Provide the (X, Y) coordinate of the cell's center where the given text is located.  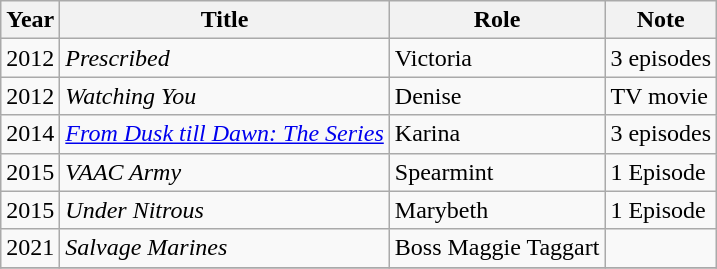
Victoria (497, 58)
Marybeth (497, 210)
TV movie (661, 96)
Salvage Marines (224, 248)
Boss Maggie Taggart (497, 248)
Watching You (224, 96)
2014 (30, 134)
2021 (30, 248)
Spearmint (497, 172)
Karina (497, 134)
VAAC Army (224, 172)
Note (661, 20)
Role (497, 20)
Prescribed (224, 58)
From Dusk till Dawn: The Series (224, 134)
Denise (497, 96)
Title (224, 20)
Under Nitrous (224, 210)
Year (30, 20)
